Scan for the cell matching the given text and deliver its (x, y) coordinate at center. 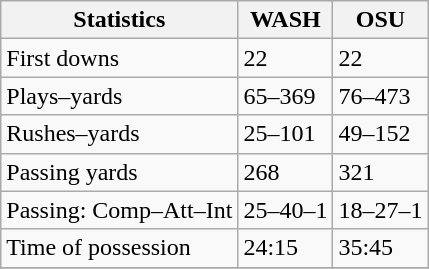
Time of possession (120, 248)
25–101 (286, 134)
35:45 (380, 248)
49–152 (380, 134)
76–473 (380, 96)
OSU (380, 20)
268 (286, 172)
Statistics (120, 20)
WASH (286, 20)
321 (380, 172)
18–27–1 (380, 210)
First downs (120, 58)
Passing: Comp–Att–Int (120, 210)
Rushes–yards (120, 134)
25–40–1 (286, 210)
Plays–yards (120, 96)
24:15 (286, 248)
Passing yards (120, 172)
65–369 (286, 96)
